Output the (x, y) coordinate of the center of the cell containing the given text.  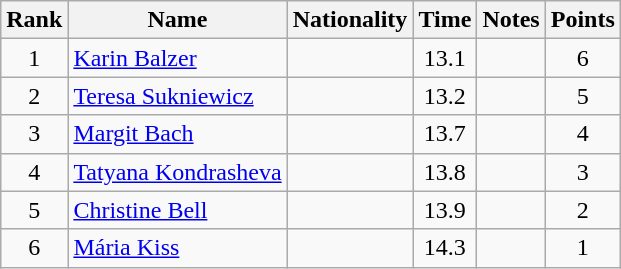
Notes (511, 20)
Time (445, 20)
Christine Bell (178, 210)
Rank (34, 20)
Points (582, 20)
Name (178, 20)
Karin Balzer (178, 58)
13.7 (445, 134)
13.1 (445, 58)
Tatyana Kondrasheva (178, 172)
Margit Bach (178, 134)
13.8 (445, 172)
Teresa Sukniewicz (178, 96)
14.3 (445, 248)
13.9 (445, 210)
Mária Kiss (178, 248)
13.2 (445, 96)
Nationality (350, 20)
